From the cell containing the given text, extract its center point as (x, y) coordinate. 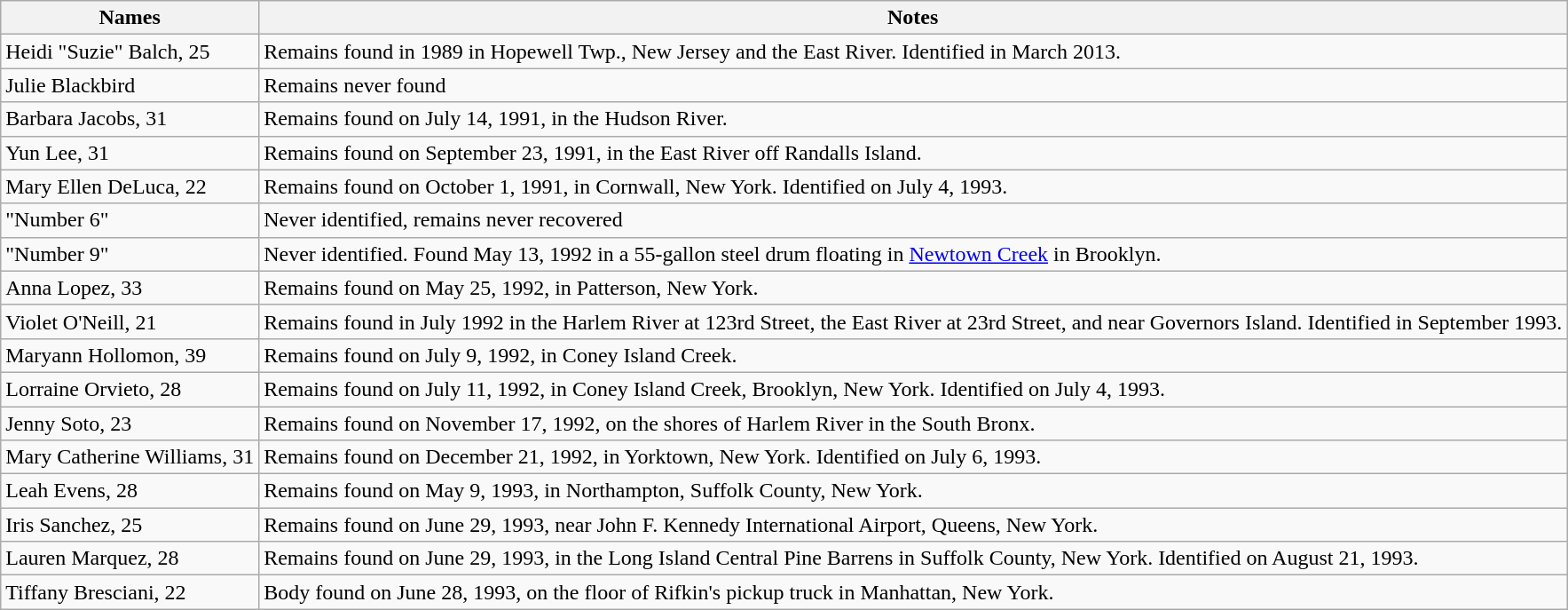
Remains never found (913, 85)
Remains found on May 9, 1993, in Northampton, Suffolk County, New York. (913, 491)
Remains found on November 17, 1992, on the shores of Harlem River in the South Bronx. (913, 424)
Iris Sanchez, 25 (130, 525)
Lorraine Orvieto, 28 (130, 389)
"Number 6" (130, 220)
Maryann Hollomon, 39 (130, 355)
Names (130, 18)
Remains found in 1989 in Hopewell Twp., New Jersey and the East River. Identified in March 2013. (913, 51)
Never identified, remains never recovered (913, 220)
Lauren Marquez, 28 (130, 559)
Remains found on July 11, 1992, in Coney Island Creek, Brooklyn, New York. Identified on July 4, 1993. (913, 389)
Remains found on July 9, 1992, in Coney Island Creek. (913, 355)
Julie Blackbird (130, 85)
Remains found on July 14, 1991, in the Hudson River. (913, 119)
Remains found on December 21, 1992, in Yorktown, New York. Identified on July 6, 1993. (913, 457)
"Number 9" (130, 254)
Remains found on May 25, 1992, in Patterson, New York. (913, 288)
Remains found on September 23, 1991, in the East River off Randalls Island. (913, 153)
Tiffany Bresciani, 22 (130, 592)
Barbara Jacobs, 31 (130, 119)
Remains found on June 29, 1993, in the Long Island Central Pine Barrens in Suffolk County, New York. Identified on August 21, 1993. (913, 559)
Notes (913, 18)
Never identified. Found May 13, 1992 in a 55-gallon steel drum floating in Newtown Creek in Brooklyn. (913, 254)
Violet O'Neill, 21 (130, 321)
Yun Lee, 31 (130, 153)
Body found on June 28, 1993, on the floor of Rifkin's pickup truck in Manhattan, New York. (913, 592)
Remains found on October 1, 1991, in Cornwall, New York. Identified on July 4, 1993. (913, 186)
Anna Lopez, 33 (130, 288)
Mary Catherine Williams, 31 (130, 457)
Leah Evens, 28 (130, 491)
Jenny Soto, 23 (130, 424)
Heidi "Suzie" Balch, 25 (130, 51)
Mary Ellen DeLuca, 22 (130, 186)
Remains found on June 29, 1993, near John F. Kennedy International Airport, Queens, New York. (913, 525)
